Return (X, Y) of the center of cell containing provided text 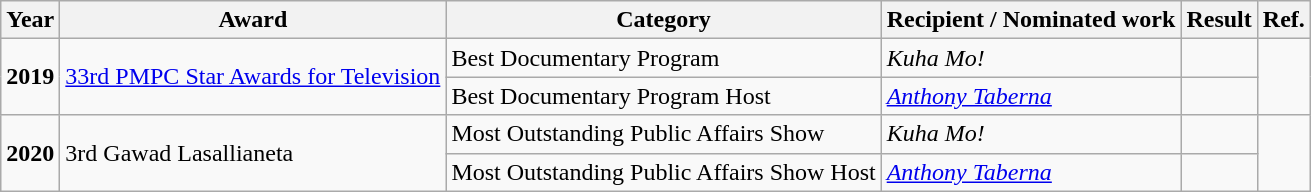
Year (30, 20)
Award (253, 20)
Recipient / Nominated work (1031, 20)
Most Outstanding Public Affairs Show Host (664, 172)
33rd PMPC Star Awards for Television (253, 77)
2019 (30, 77)
Result (1219, 20)
3rd Gawad Lasallianeta (253, 153)
Best Documentary Program (664, 58)
2020 (30, 153)
Most Outstanding Public Affairs Show (664, 134)
Best Documentary Program Host (664, 96)
Ref. (1284, 20)
Category (664, 20)
